Return the [x, y] coordinate for the center point of the cell that contains the specified text.  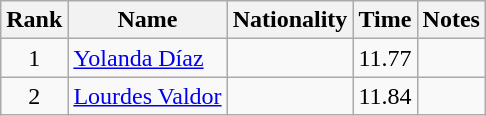
Yolanda Díaz [148, 58]
Rank [34, 20]
11.84 [385, 96]
Nationality [290, 20]
1 [34, 58]
Notes [451, 20]
Name [148, 20]
Time [385, 20]
11.77 [385, 58]
2 [34, 96]
Lourdes Valdor [148, 96]
